Scan for the cell matching the given text and deliver its (X, Y) coordinate at center. 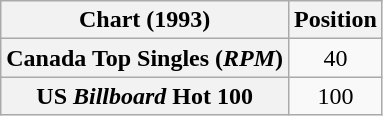
Position (336, 20)
US Billboard Hot 100 (145, 96)
100 (336, 96)
Chart (1993) (145, 20)
Canada Top Singles (RPM) (145, 58)
40 (336, 58)
